For the text-containing cell, return its midpoint in [x, y] coordinate format. 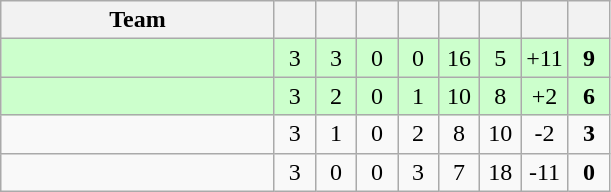
Team [138, 20]
9 [588, 58]
16 [460, 58]
6 [588, 96]
+2 [545, 96]
5 [500, 58]
+11 [545, 58]
-2 [545, 134]
18 [500, 172]
-11 [545, 172]
7 [460, 172]
